Locate the cell with the specified text and output its (x, y) center coordinate. 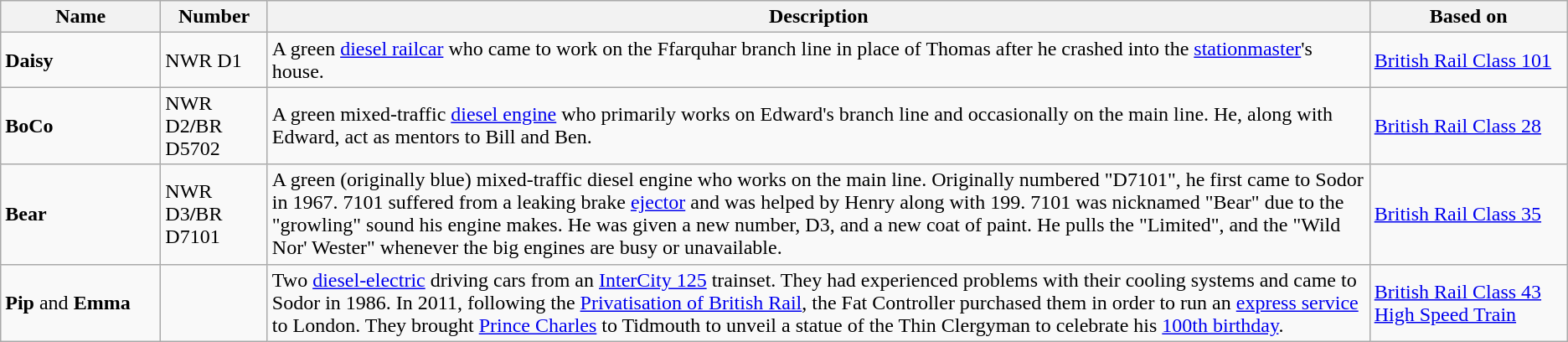
NWR D3/BR D7101 (214, 215)
British Rail Class 101 (1468, 60)
British Rail Class 35 (1468, 215)
Number (214, 17)
British Rail Class 43 High Speed Train (1468, 303)
BoCo (80, 126)
Based on (1468, 17)
A green diesel railcar who came to work on the Ffarquhar branch line in place of Thomas after he crashed into the stationmaster's house. (818, 60)
Bear (80, 215)
NWR D1 (214, 60)
British Rail Class 28 (1468, 126)
Name (80, 17)
Description (818, 17)
Pip and Emma (80, 303)
NWR D2/BR D5702 (214, 126)
Daisy (80, 60)
